Return the (X, Y) coordinate for the center point of the cell that contains the specified text.  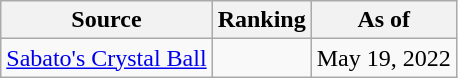
Sabato's Crystal Ball (106, 58)
May 19, 2022 (384, 58)
Ranking (262, 20)
As of (384, 20)
Source (106, 20)
